Capture the cell that displays the provided text and extract its (X, Y) central coordinate. 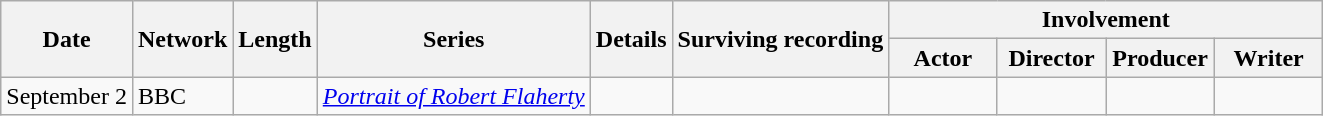
Actor (944, 58)
Series (454, 39)
Network (182, 39)
Surviving recording (780, 39)
Director (1052, 58)
Portrait of Robert Flaherty (454, 96)
September 2 (67, 96)
Involvement (1106, 20)
Details (631, 39)
Producer (1160, 58)
Length (275, 39)
Date (67, 39)
Writer (1268, 58)
BBC (182, 96)
